From the cell containing the given text, extract its center point as [X, Y] coordinate. 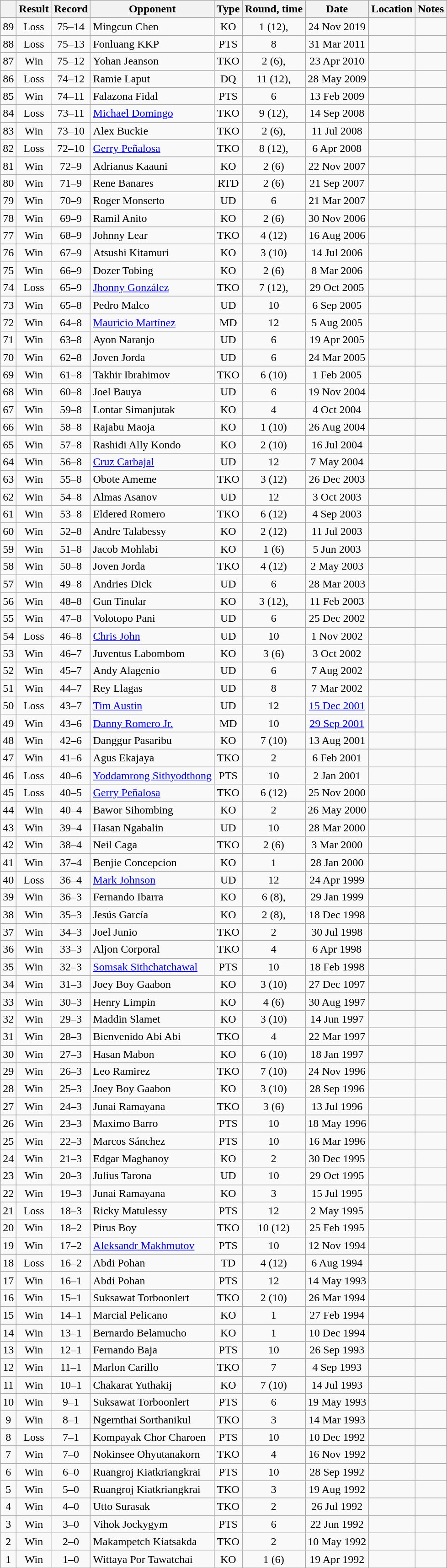
40 [8, 880]
8 Mar 2006 [337, 270]
45–7 [71, 671]
28 Sep 1992 [337, 1472]
53–8 [71, 514]
Hasan Ngabalin [153, 828]
11 Feb 2003 [337, 601]
7 May 2004 [337, 462]
56–8 [71, 462]
26 [8, 1124]
21 Mar 2007 [337, 200]
Jhonny González [153, 288]
12–1 [71, 1350]
65 [8, 444]
42 [8, 845]
28 [8, 1089]
18 [8, 1263]
65–8 [71, 305]
9 [8, 1420]
25 Feb 1995 [337, 1228]
71–9 [71, 183]
Pedro Malco [153, 305]
72–10 [71, 148]
44–7 [71, 688]
14 May 1993 [337, 1280]
Wittaya Por Tawatchai [153, 1559]
Almas Asanov [153, 496]
82 [8, 148]
30 Dec 1995 [337, 1158]
43–6 [71, 723]
36–4 [71, 880]
32–3 [71, 967]
Jesús García [153, 915]
2–0 [71, 1541]
85 [8, 96]
31–3 [71, 984]
Bernardo Belamucho [153, 1333]
11 [8, 1385]
18 May 1996 [337, 1124]
Rene Banares [153, 183]
Gun Tinular [153, 601]
51 [8, 688]
57 [8, 584]
5 Aug 2005 [337, 323]
30 Aug 1997 [337, 1002]
DQ [229, 79]
3–0 [71, 1524]
7 Aug 2002 [337, 671]
74 [8, 288]
73 [8, 305]
5 [8, 1489]
53 [8, 653]
31 Mar 2011 [337, 44]
Hasan Mabon [153, 1054]
4 Sep 1993 [337, 1368]
4 (6) [274, 1002]
78 [8, 218]
49–8 [71, 584]
74–11 [71, 96]
13 Feb 2009 [337, 96]
75–14 [71, 27]
Alex Buckie [153, 131]
69 [8, 375]
30 Jul 1998 [337, 932]
Ngernthai Sorthanikul [153, 1420]
8 (12), [274, 148]
62 [8, 496]
60 [8, 532]
14 Jul 1993 [337, 1385]
Lontar Simanjutak [153, 410]
6 Aug 1994 [337, 1263]
2 May 1995 [337, 1211]
54 [8, 636]
19 Apr 2005 [337, 340]
41 [8, 862]
52–8 [71, 532]
Takhir Ibrahimov [153, 375]
48 [8, 740]
3 (12), [274, 601]
Ricky Matulessy [153, 1211]
Ayon Naranjo [153, 340]
4–0 [71, 1507]
26 May 2000 [337, 810]
Kompayak Chor Charoen [153, 1437]
15 [8, 1315]
26 Dec 2003 [337, 479]
72 [8, 323]
24 [8, 1158]
40–4 [71, 810]
16 Jul 2004 [337, 444]
68 [8, 392]
19 May 1993 [337, 1402]
Mauricio Martínez [153, 323]
68–9 [71, 236]
87 [8, 61]
9 (12), [274, 113]
75–13 [71, 44]
67–9 [71, 253]
Obote Ameme [153, 479]
19 Nov 2004 [337, 392]
79 [8, 200]
Danny Romero Jr. [153, 723]
66–9 [71, 270]
16 Mar 1996 [337, 1141]
Notes [431, 9]
9–1 [71, 1402]
28–3 [71, 1036]
TD [229, 1263]
49 [8, 723]
14 Jul 2006 [337, 253]
Yoddamrong Sithyodthong [153, 776]
59–8 [71, 410]
Johnny Lear [153, 236]
81 [8, 166]
18 Dec 1998 [337, 915]
57–8 [71, 444]
11 Jul 2008 [337, 131]
Julius Tarona [153, 1176]
Utto Surasak [153, 1507]
27 Feb 1994 [337, 1315]
25 Nov 2000 [337, 793]
Rajabu Maoja [153, 427]
31 [8, 1036]
16 Aug 2006 [337, 236]
56 [8, 601]
Rashidi Ally Kondo [153, 444]
36 [8, 949]
28 Sep 1996 [337, 1089]
62–8 [71, 357]
21–3 [71, 1158]
48–8 [71, 601]
Cruz Carbajal [153, 462]
Edgar Maghanoy [153, 1158]
37–4 [71, 862]
58–8 [71, 427]
35 [8, 967]
4 Sep 2003 [337, 514]
10 Dec 1994 [337, 1333]
20 [8, 1228]
13 Aug 2001 [337, 740]
55 [8, 619]
76 [8, 253]
Mingcun Chen [153, 27]
63–8 [71, 340]
1 (12), [274, 27]
41–6 [71, 758]
Agus Ekajaya [153, 758]
38–4 [71, 845]
15–1 [71, 1298]
3 Mar 2000 [337, 845]
Ramie Laput [153, 79]
60–8 [71, 392]
29–3 [71, 1019]
35–3 [71, 915]
20–3 [71, 1176]
46–7 [71, 653]
86 [8, 79]
10 Dec 1992 [337, 1437]
40–5 [71, 793]
25 Dec 2002 [337, 619]
10 (12) [274, 1228]
15 Dec 2001 [337, 706]
46–8 [71, 636]
19 Aug 1992 [337, 1489]
2 (12) [274, 532]
7–0 [71, 1455]
22 Mar 1997 [337, 1036]
6–0 [71, 1472]
69–9 [71, 218]
Date [337, 9]
13–1 [71, 1333]
13 Jul 1996 [337, 1106]
11–1 [71, 1368]
22–3 [71, 1141]
Benjie Concepcion [153, 862]
39–4 [71, 828]
Chris John [153, 636]
36–3 [71, 897]
6 Sep 2005 [337, 305]
18–2 [71, 1228]
33 [8, 1002]
14 Jun 1997 [337, 1019]
59 [8, 549]
89 [8, 27]
Jacob Mohlabi [153, 549]
47–8 [71, 619]
83 [8, 131]
2 Jan 2001 [337, 776]
70–9 [71, 200]
8–1 [71, 1420]
30–3 [71, 1002]
Aljon Corporal [153, 949]
Maximo Barro [153, 1124]
18 Feb 1998 [337, 967]
73–11 [71, 113]
24–3 [71, 1106]
14 Sep 2008 [337, 113]
3 Oct 2003 [337, 496]
30 [8, 1054]
64–8 [71, 323]
1 Feb 2005 [337, 375]
Leo Ramirez [153, 1072]
61 [8, 514]
21 Sep 2007 [337, 183]
Location [392, 9]
28 Mar 2000 [337, 828]
52 [8, 671]
61–8 [71, 375]
Joel Bauya [153, 392]
Eldered Romero [153, 514]
44 [8, 810]
Marcial Pelicano [153, 1315]
47 [8, 758]
Tim Austin [153, 706]
Chakarat Yuthakij [153, 1385]
40–6 [71, 776]
Rey Llagas [153, 688]
18–3 [71, 1211]
Nokinsee Ohyutanakorn [153, 1455]
Pirus Boy [153, 1228]
28 Jan 2000 [337, 862]
23 [8, 1176]
6 Apr 1998 [337, 949]
Record [71, 9]
29 Oct 1995 [337, 1176]
33–3 [71, 949]
1–0 [71, 1559]
43 [8, 828]
12 Nov 1994 [337, 1245]
22 Nov 2007 [337, 166]
Mark Johnson [153, 880]
28 Mar 2003 [337, 584]
7 Mar 2002 [337, 688]
46 [8, 776]
Bawor Sihombing [153, 810]
73–10 [71, 131]
2 May 2003 [337, 566]
Joel Junio [153, 932]
38 [8, 915]
27 Dec 1097 [337, 984]
3 Oct 2002 [337, 653]
3 (12) [274, 479]
43–7 [71, 706]
Ramil Anito [153, 218]
Michael Domingo [153, 113]
Somsak Sithchatchawal [153, 967]
67 [8, 410]
4 Oct 2004 [337, 410]
13 [8, 1350]
10–1 [71, 1385]
24 Apr 1999 [337, 880]
29 Sep 2001 [337, 723]
Bienvenido Abi Abi [153, 1036]
58 [8, 566]
88 [8, 44]
26–3 [71, 1072]
2 (8), [274, 915]
1 (10) [274, 427]
7–1 [71, 1437]
29 Jan 1999 [337, 897]
1 Nov 2002 [337, 636]
24 Nov 2019 [337, 27]
Yohan Jeanson [153, 61]
30 Nov 2006 [337, 218]
29 [8, 1072]
50 [8, 706]
70 [8, 357]
5–0 [71, 1489]
39 [8, 897]
26 Jul 1992 [337, 1507]
Andy Alagenio [153, 671]
7 (12), [274, 288]
74–12 [71, 79]
23–3 [71, 1124]
24 Mar 2005 [337, 357]
16–1 [71, 1280]
71 [8, 340]
19 Apr 1992 [337, 1559]
19 [8, 1245]
6 Feb 2001 [337, 758]
16 Nov 1992 [337, 1455]
Round, time [274, 9]
75 [8, 270]
Marcos Sánchez [153, 1141]
22 Jun 1992 [337, 1524]
25–3 [71, 1089]
50–8 [71, 566]
Falazona Fidal [153, 96]
17–2 [71, 1245]
Result [34, 9]
Neil Caga [153, 845]
16–2 [71, 1263]
14 [8, 1333]
Adrianus Kaauni [153, 166]
65–9 [71, 288]
32 [8, 1019]
51–8 [71, 549]
Fernando Baja [153, 1350]
Fonluang KKP [153, 44]
Juventus Labombom [153, 653]
27–3 [71, 1054]
14–1 [71, 1315]
Andre Talabessy [153, 532]
Dozer Tobing [153, 270]
16 [8, 1298]
10 May 1992 [337, 1541]
Volotopo Pani [153, 619]
34–3 [71, 932]
26 Aug 2004 [337, 427]
15 Jul 1995 [337, 1193]
Opponent [153, 9]
Vihok Jockygym [153, 1524]
64 [8, 462]
84 [8, 113]
75–12 [71, 61]
Marlon Carillo [153, 1368]
11 (12), [274, 79]
18 Jan 1997 [337, 1054]
28 May 2009 [337, 79]
11 Jul 2003 [337, 532]
45 [8, 793]
19–3 [71, 1193]
42–6 [71, 740]
Type [229, 9]
Danggur Pasaribu [153, 740]
27 [8, 1106]
Makampetch Kiatsakda [153, 1541]
80 [8, 183]
22 [8, 1193]
Maddin Slamet [153, 1019]
17 [8, 1280]
6 (8), [274, 897]
66 [8, 427]
Andries Dick [153, 584]
54–8 [71, 496]
26 Sep 1993 [337, 1350]
23 Apr 2010 [337, 61]
77 [8, 236]
6 Apr 2008 [337, 148]
Fernando Ibarra [153, 897]
24 Nov 1996 [337, 1072]
34 [8, 984]
5 Jun 2003 [337, 549]
RTD [229, 183]
63 [8, 479]
25 [8, 1141]
37 [8, 932]
72–9 [71, 166]
Roger Monserto [153, 200]
21 [8, 1211]
14 Mar 1993 [337, 1420]
26 Mar 1994 [337, 1298]
Aleksandr Makhmutov [153, 1245]
Atsushi Kitamuri [153, 253]
29 Oct 2005 [337, 288]
55–8 [71, 479]
Henry Limpin [153, 1002]
